Locate the cell with the specified text and output its [x, y] center coordinate. 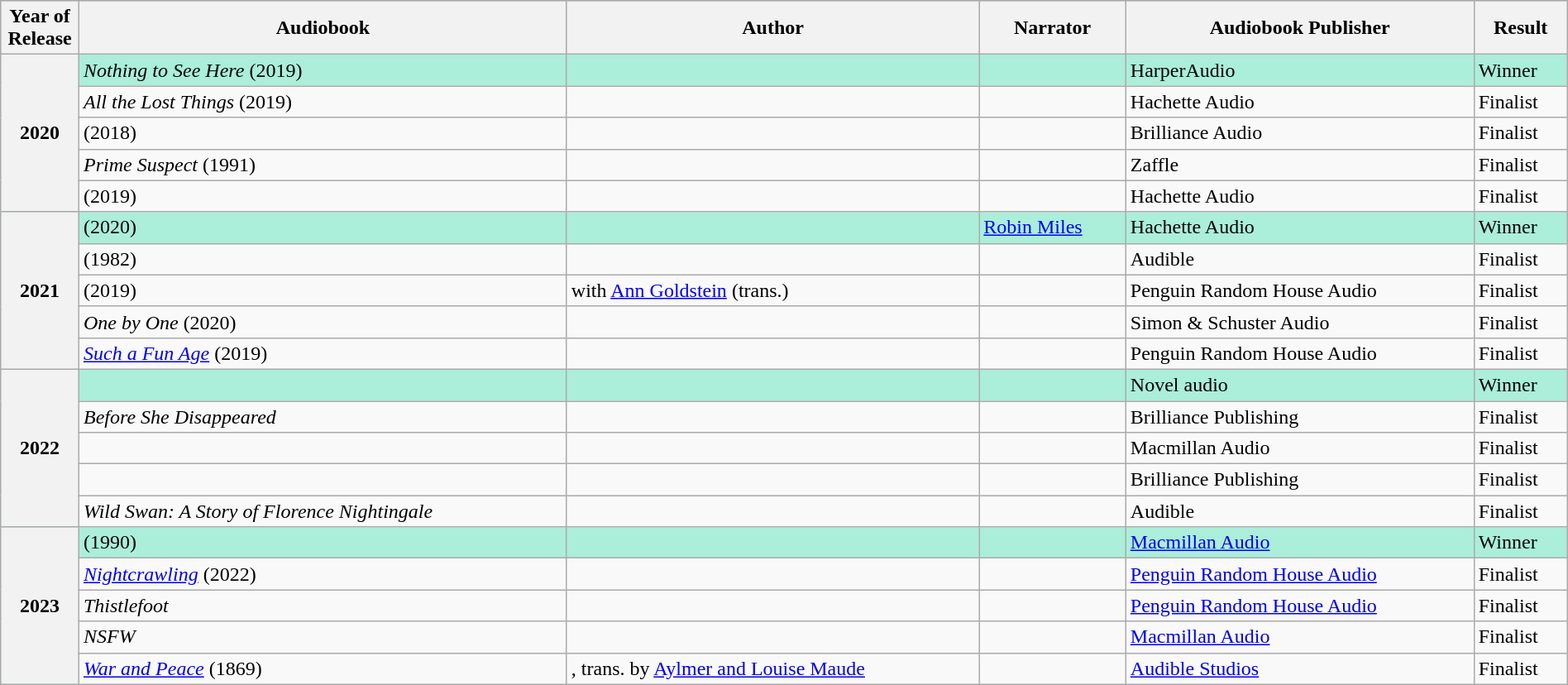
(2018) [323, 133]
(1982) [323, 259]
Result [1520, 28]
HarperAudio [1300, 70]
Before She Disappeared [323, 416]
Zaffle [1300, 165]
Author [772, 28]
Audiobook Publisher [1300, 28]
All the Lost Things (2019) [323, 102]
Audible Studios [1300, 668]
Nightcrawling (2022) [323, 574]
2022 [40, 448]
Brilliance Audio [1300, 133]
(2020) [323, 228]
Robin Miles [1053, 228]
Audiobook [323, 28]
Nothing to See Here (2019) [323, 70]
One by One (2020) [323, 322]
2020 [40, 133]
War and Peace (1869) [323, 668]
2023 [40, 606]
Such a Fun Age (2019) [323, 353]
with Ann Goldstein (trans.) [772, 290]
Wild Swan: A Story of Florence Nightingale [323, 511]
Year of Release [40, 28]
(1990) [323, 543]
NSFW [323, 637]
2021 [40, 290]
Simon & Schuster Audio [1300, 322]
, trans. by Aylmer and Louise Maude [772, 668]
Novel audio [1300, 385]
Thistlefoot [323, 606]
Narrator [1053, 28]
Prime Suspect (1991) [323, 165]
